Return the [X, Y] coordinate for the center point of the cell that contains the specified text.  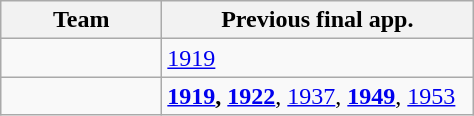
Previous final app. [318, 20]
Team [82, 20]
1919 [318, 58]
1919, 1922, 1937, 1949, 1953 [318, 96]
